Return [x, y] of the center of cell containing provided text 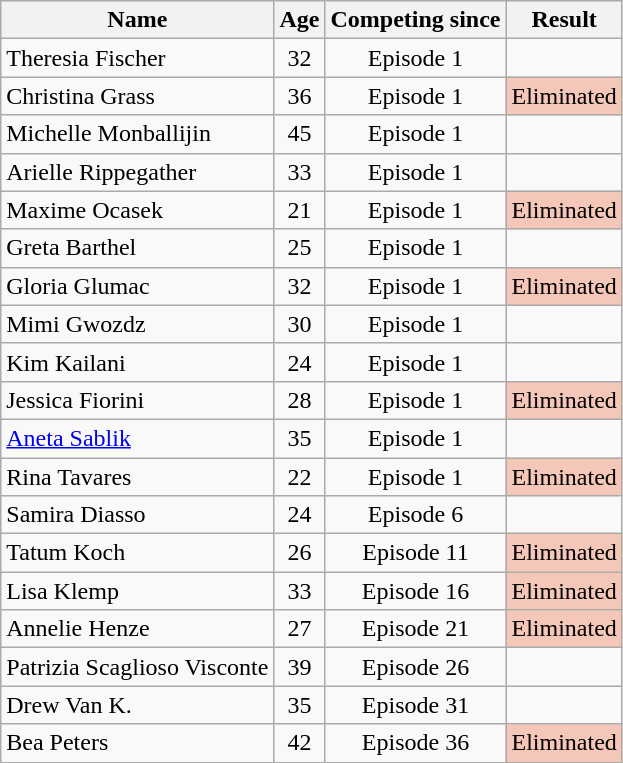
Episode 16 [416, 591]
Arielle Rippegather [138, 172]
Kim Kailani [138, 362]
42 [300, 743]
Mimi Gwozdz [138, 324]
Tatum Koch [138, 553]
Gloria Glumac [138, 286]
Episode 26 [416, 667]
Jessica Fiorini [138, 400]
Episode 36 [416, 743]
27 [300, 629]
39 [300, 667]
Rina Tavares [138, 477]
30 [300, 324]
Samira Diasso [138, 515]
Episode 11 [416, 553]
Episode 21 [416, 629]
Theresia Fischer [138, 58]
Episode 31 [416, 705]
21 [300, 210]
Maxime Ocasek [138, 210]
Competing since [416, 20]
Lisa Klemp [138, 591]
28 [300, 400]
Aneta Sablik [138, 438]
Age [300, 20]
22 [300, 477]
Patrizia Scaglioso Visconte [138, 667]
Result [564, 20]
36 [300, 96]
Greta Barthel [138, 248]
Annelie Henze [138, 629]
Christina Grass [138, 96]
26 [300, 553]
45 [300, 134]
Michelle Monballijin [138, 134]
25 [300, 248]
Bea Peters [138, 743]
Episode 6 [416, 515]
Name [138, 20]
Drew Van K. [138, 705]
